Return [x, y] of the center of cell containing provided text 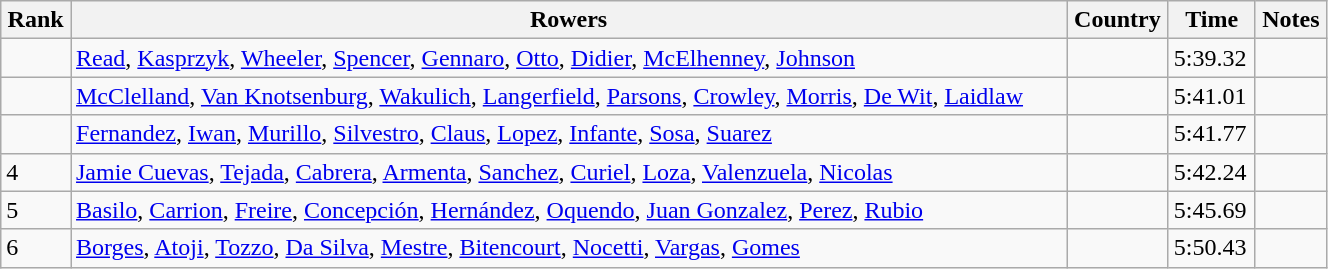
4 [36, 172]
5:39.32 [1212, 58]
5:45.69 [1212, 210]
Notes [1290, 20]
6 [36, 248]
Basilo, Carrion, Freire, Concepción, Hernández, Oquendo, Juan Gonzalez, Perez, Rubio [568, 210]
5 [36, 210]
Fernandez, Iwan, Murillo, Silvestro, Claus, Lopez, Infante, Sosa, Suarez [568, 134]
5:41.01 [1212, 96]
5:50.43 [1212, 248]
Jamie Cuevas, Tejada, Cabrera, Armenta, Sanchez, Curiel, Loza, Valenzuela, Nicolas [568, 172]
Time [1212, 20]
5:42.24 [1212, 172]
McClelland, Van Knotsenburg, Wakulich, Langerfield, Parsons, Crowley, Morris, De Wit, Laidlaw [568, 96]
Country [1118, 20]
Read, Kasprzyk, Wheeler, Spencer, Gennaro, Otto, Didier, McElhenney, Johnson [568, 58]
Rank [36, 20]
5:41.77 [1212, 134]
Rowers [568, 20]
Borges, Atoji, Tozzo, Da Silva, Mestre, Bitencourt, Nocetti, Vargas, Gomes [568, 248]
